Output the (x, y) coordinate of the center of the cell containing the given text.  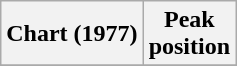
Peakposition (189, 34)
Chart (1977) (72, 34)
